Pinpoint the cell where the given text exists, returning its (X, Y) midpoint coordinate. 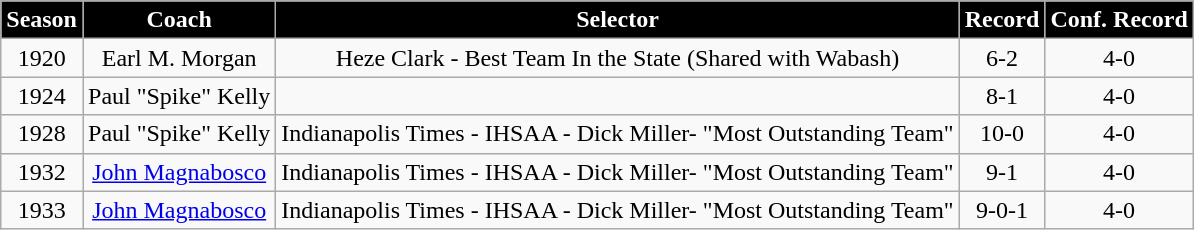
Heze Clark - Best Team In the State (Shared with Wabash) (618, 58)
1920 (42, 58)
10-0 (1002, 134)
1933 (42, 210)
9-0-1 (1002, 210)
Record (1002, 20)
1928 (42, 134)
Coach (178, 20)
Selector (618, 20)
Conf. Record (1119, 20)
Earl M. Morgan (178, 58)
8-1 (1002, 96)
Season (42, 20)
1932 (42, 172)
9-1 (1002, 172)
1924 (42, 96)
6-2 (1002, 58)
